Find where the given text appears and provide that cell's center as [x, y] coordinate. 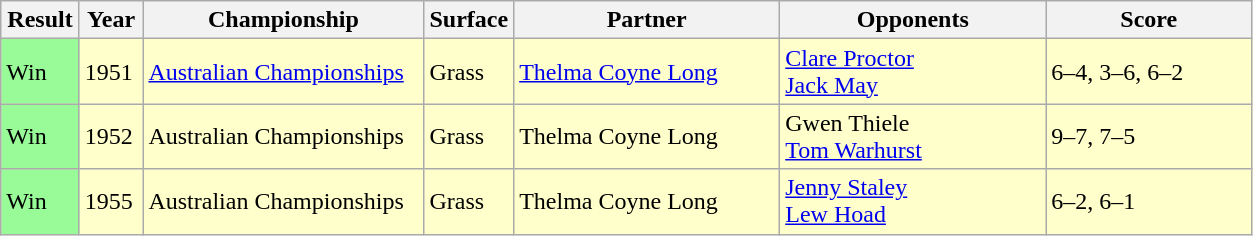
1955 [111, 202]
Gwen Thiele Tom Warhurst [913, 136]
Clare Proctor Jack May [913, 72]
Year [111, 20]
Championship [284, 20]
6–2, 6–1 [1149, 202]
Jenny Staley Lew Hoad [913, 202]
1951 [111, 72]
Opponents [913, 20]
6–4, 3–6, 6–2 [1149, 72]
9–7, 7–5 [1149, 136]
Partner [647, 20]
1952 [111, 136]
Surface [469, 20]
Result [40, 20]
Score [1149, 20]
